Return the (x, y) coordinate for the center point of the cell that contains the specified text.  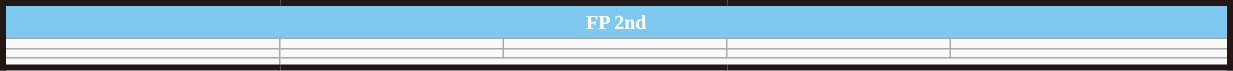
FP 2nd (616, 21)
